Detect which cell encompasses the target text, then output its (x, y) center coordinate. 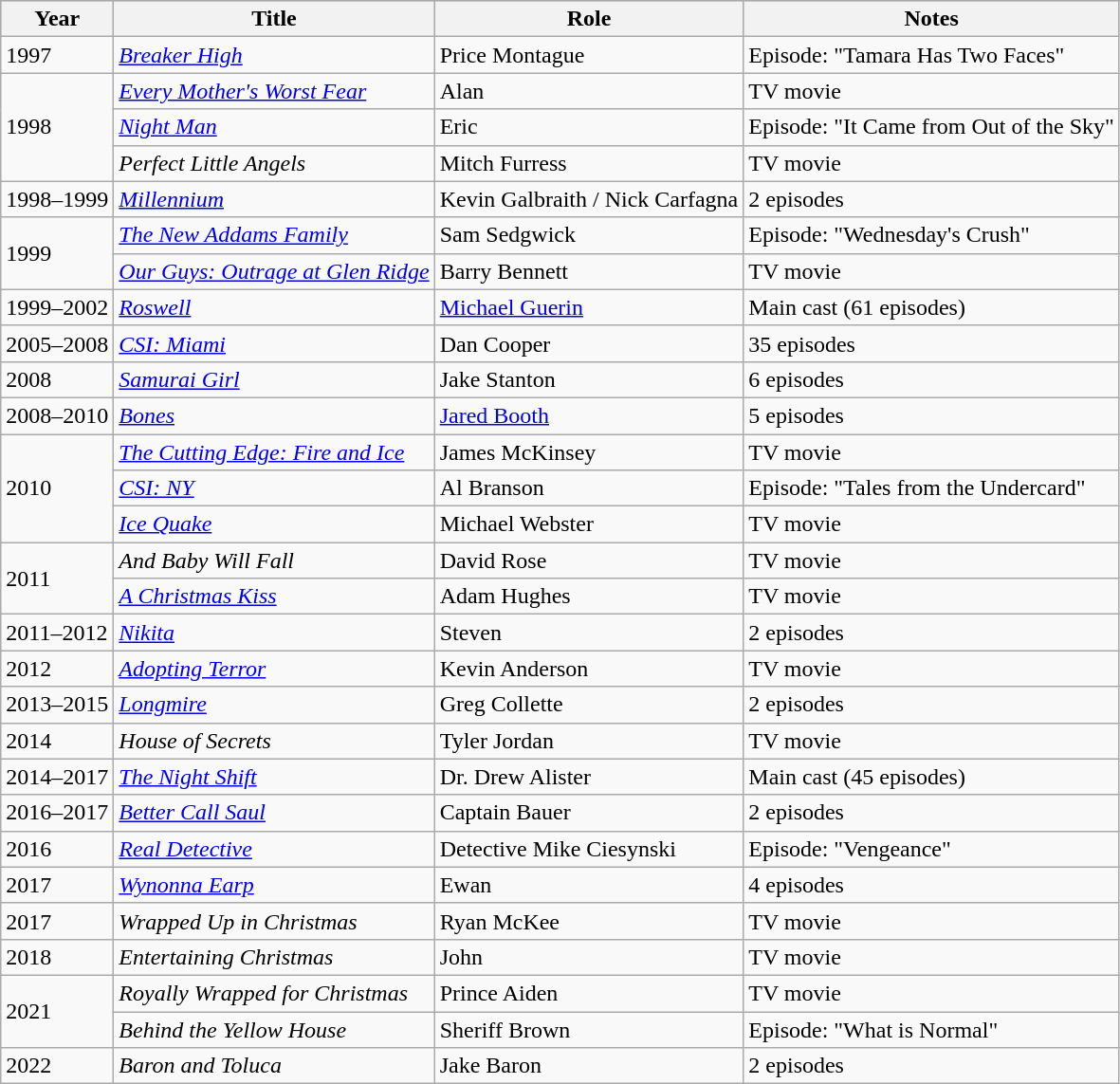
1997 (57, 55)
Millennium (274, 199)
Title (274, 19)
2008–2010 (57, 415)
Captain Bauer (589, 813)
6 episodes (931, 379)
2012 (57, 669)
The New Addams Family (274, 235)
Episode: "It Came from Out of the Sky" (931, 127)
Roswell (274, 307)
Our Guys: Outrage at Glen Ridge (274, 271)
35 episodes (931, 343)
Entertaining Christmas (274, 957)
2021 (57, 1011)
House of Secrets (274, 741)
Better Call Saul (274, 813)
The Night Shift (274, 777)
1999–2002 (57, 307)
Alan (589, 91)
A Christmas Kiss (274, 597)
James McKinsey (589, 452)
2005–2008 (57, 343)
Jared Booth (589, 415)
Episode: "Tales from the Undercard" (931, 488)
Steven (589, 633)
4 episodes (931, 885)
Main cast (45 episodes) (931, 777)
Jake Stanton (589, 379)
Wrapped Up in Christmas (274, 921)
Night Man (274, 127)
Detective Mike Ciesynski (589, 849)
Perfect Little Angels (274, 163)
David Rose (589, 560)
Kevin Anderson (589, 669)
2016 (57, 849)
Episode: "Vengeance" (931, 849)
2022 (57, 1066)
2010 (57, 488)
Prince Aiden (589, 993)
The Cutting Edge: Fire and Ice (274, 452)
Jake Baron (589, 1066)
2013–2015 (57, 705)
Dan Cooper (589, 343)
Ice Quake (274, 524)
CSI: NY (274, 488)
5 episodes (931, 415)
2011–2012 (57, 633)
Sheriff Brown (589, 1029)
Sam Sedgwick (589, 235)
2014 (57, 741)
Greg Collette (589, 705)
Main cast (61 episodes) (931, 307)
Dr. Drew Alister (589, 777)
2011 (57, 579)
Eric (589, 127)
Royally Wrapped for Christmas (274, 993)
Episode: "Wednesday's Crush" (931, 235)
Real Detective (274, 849)
Ewan (589, 885)
Michael Guerin (589, 307)
Breaker High (274, 55)
Adam Hughes (589, 597)
Role (589, 19)
Year (57, 19)
Baron and Toluca (274, 1066)
Barry Bennett (589, 271)
Price Montague (589, 55)
And Baby Will Fall (274, 560)
1999 (57, 253)
Notes (931, 19)
Al Branson (589, 488)
Kevin Galbraith / Nick Carfagna (589, 199)
Nikita (274, 633)
Samurai Girl (274, 379)
2018 (57, 957)
1998 (57, 127)
Episode: "Tamara Has Two Faces" (931, 55)
Bones (274, 415)
1998–1999 (57, 199)
Episode: "What is Normal" (931, 1029)
Ryan McKee (589, 921)
Michael Webster (589, 524)
2008 (57, 379)
Longmire (274, 705)
2016–2017 (57, 813)
CSI: Miami (274, 343)
John (589, 957)
Adopting Terror (274, 669)
Behind the Yellow House (274, 1029)
Wynonna Earp (274, 885)
2014–2017 (57, 777)
Every Mother's Worst Fear (274, 91)
Tyler Jordan (589, 741)
Mitch Furress (589, 163)
